Identify which cell holds the provided text, then report its (x, y) central coordinate. 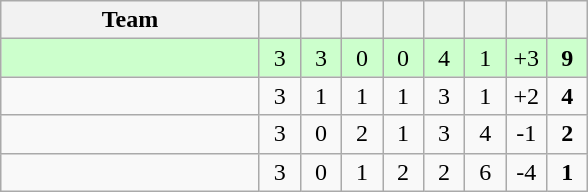
9 (568, 58)
-4 (526, 172)
-1 (526, 134)
Team (130, 20)
+2 (526, 96)
+3 (526, 58)
6 (486, 172)
